Identify which cell holds the provided text, then report its (x, y) central coordinate. 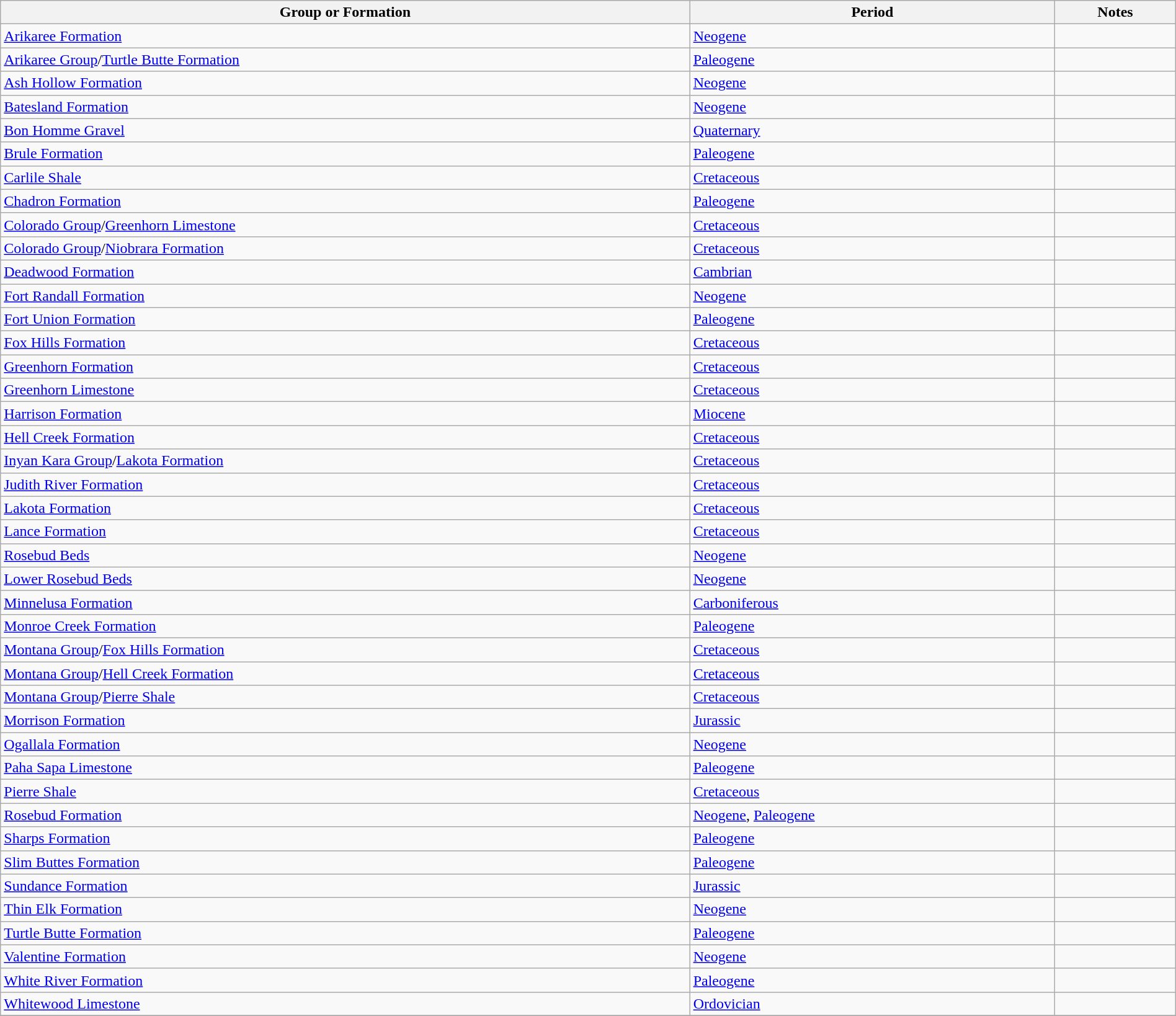
Ordovician (872, 1004)
Morrison Formation (345, 721)
Slim Buttes Formation (345, 862)
Harrison Formation (345, 414)
Colorado Group/Niobrara Formation (345, 248)
White River Formation (345, 980)
Paha Sapa Limestone (345, 768)
Miocene (872, 414)
Greenhorn Limestone (345, 390)
Cambrian (872, 272)
Neogene, Paleogene (872, 815)
Valentine Formation (345, 956)
Montana Group/Pierre Shale (345, 697)
Batesland Formation (345, 107)
Notes (1115, 12)
Group or Formation (345, 12)
Thin Elk Formation (345, 909)
Bon Homme Gravel (345, 130)
Arikaree Formation (345, 36)
Inyan Kara Group/Lakota Formation (345, 461)
Minnelusa Formation (345, 602)
Monroe Creek Formation (345, 626)
Quaternary (872, 130)
Brule Formation (345, 154)
Carlile Shale (345, 177)
Fort Union Formation (345, 319)
Greenhorn Formation (345, 367)
Montana Group/Fox Hills Formation (345, 649)
Lance Formation (345, 532)
Hell Creek Formation (345, 437)
Arikaree Group/Turtle Butte Formation (345, 60)
Whitewood Limestone (345, 1004)
Chadron Formation (345, 201)
Lakota Formation (345, 508)
Fort Randall Formation (345, 296)
Pierre Shale (345, 791)
Carboniferous (872, 602)
Rosebud Formation (345, 815)
Sharps Formation (345, 839)
Period (872, 12)
Rosebud Beds (345, 555)
Deadwood Formation (345, 272)
Montana Group/Hell Creek Formation (345, 673)
Ogallala Formation (345, 744)
Fox Hills Formation (345, 343)
Turtle Butte Formation (345, 933)
Ash Hollow Formation (345, 83)
Colorado Group/Greenhorn Limestone (345, 225)
Sundance Formation (345, 886)
Judith River Formation (345, 484)
Lower Rosebud Beds (345, 579)
